Locate the cell with the specified text and output its (X, Y) center coordinate. 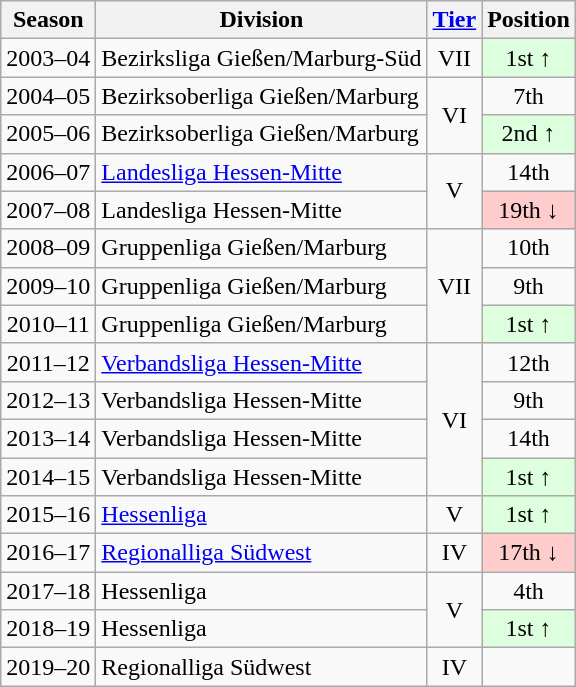
2016–17 (48, 553)
Division (262, 20)
2018–19 (48, 629)
2005–06 (48, 134)
2015–16 (48, 515)
2010–11 (48, 324)
Tier (454, 20)
19th ↓ (529, 210)
2012–13 (48, 400)
Position (529, 20)
2017–18 (48, 591)
Season (48, 20)
2003–04 (48, 58)
2014–15 (48, 477)
4th (529, 591)
2004–05 (48, 96)
2009–10 (48, 286)
2nd ↑ (529, 134)
2013–14 (48, 438)
2019–20 (48, 667)
Bezirksliga Gießen/Marburg-Süd (262, 58)
2008–09 (48, 248)
2006–07 (48, 172)
7th (529, 96)
10th (529, 248)
2007–08 (48, 210)
17th ↓ (529, 553)
12th (529, 362)
2011–12 (48, 362)
